Locate the cell with the specified text and output its (X, Y) center coordinate. 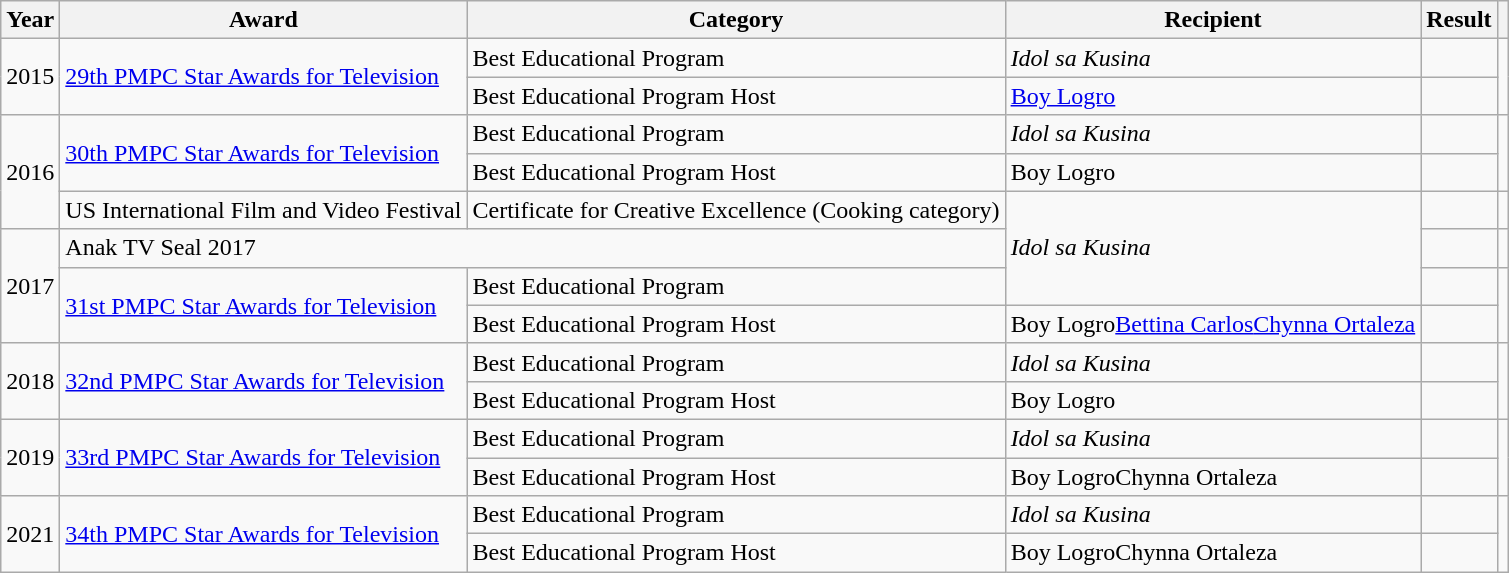
2017 (30, 286)
Certificate for Creative Excellence (Cooking category) (736, 210)
2018 (30, 381)
29th PMPC Star Awards for Television (264, 77)
Boy LogroBettina CarlosChynna Ortaleza (1213, 324)
2015 (30, 77)
2021 (30, 534)
Result (1459, 20)
Category (736, 20)
Anak TV Seal 2017 (532, 248)
Recipient (1213, 20)
US International Film and Video Festival (264, 210)
Year (30, 20)
32nd PMPC Star Awards for Television (264, 381)
33rd PMPC Star Awards for Television (264, 457)
Award (264, 20)
30th PMPC Star Awards for Television (264, 153)
2016 (30, 172)
2019 (30, 457)
34th PMPC Star Awards for Television (264, 534)
31st PMPC Star Awards for Television (264, 305)
